Return [x, y] of the center of cell containing provided text 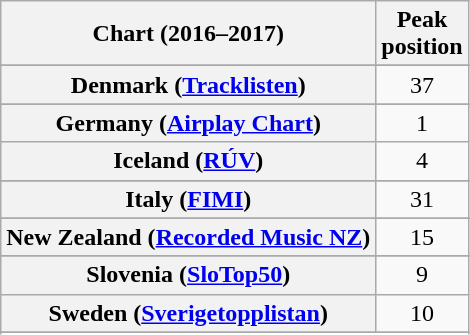
4 [422, 161]
Denmark (Tracklisten) [188, 85]
Italy (FIMI) [188, 199]
Chart (2016–2017) [188, 34]
Germany (Airplay Chart) [188, 123]
Iceland (RÚV) [188, 161]
1 [422, 123]
9 [422, 275]
15 [422, 237]
Slovenia (SloTop50) [188, 275]
10 [422, 313]
Peak position [422, 34]
31 [422, 199]
37 [422, 85]
New Zealand (Recorded Music NZ) [188, 237]
Sweden (Sverigetopplistan) [188, 313]
